Detect which cell encompasses the target text, then output its [x, y] center coordinate. 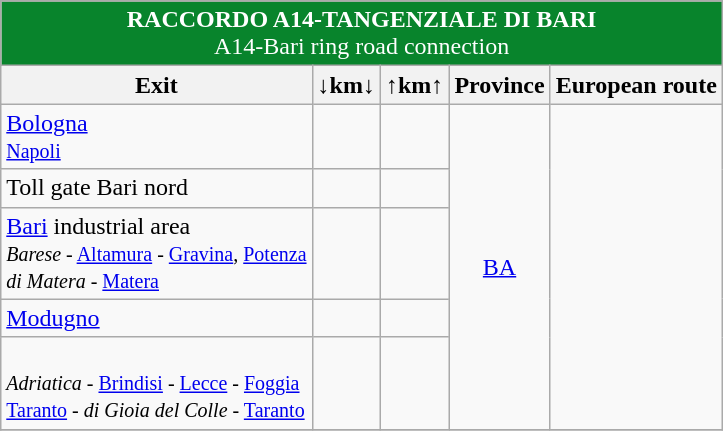
Adriatica - Brindisi - Lecce - Foggia Taranto - di Gioia del Colle - Taranto [156, 383]
Modugno [156, 318]
↓km↓ [346, 85]
Toll gate Bari nord [156, 188]
Province [500, 85]
↑km↑ [414, 85]
BA [500, 266]
Exit [156, 85]
Bari industrial area Barese - Altamura - Gravina, Potenza di Matera - Matera [156, 253]
European route [636, 85]
Bologna Napoli [156, 136]
RACCORDO A14-TANGENZIALE DI BARIA14-Bari ring road connection [362, 34]
